Output the (x, y) coordinate of the center of the cell containing the given text.  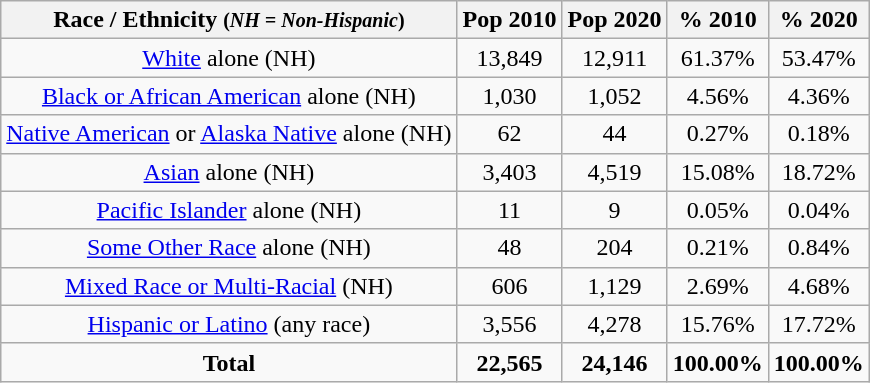
4,519 (614, 172)
4,278 (614, 324)
4.36% (818, 96)
1,030 (510, 96)
Mixed Race or Multi-Racial (NH) (229, 286)
Total (229, 362)
Hispanic or Latino (any race) (229, 324)
15.08% (718, 172)
Race / Ethnicity (NH = Non-Hispanic) (229, 20)
53.47% (818, 58)
606 (510, 286)
62 (510, 134)
0.27% (718, 134)
15.76% (718, 324)
Some Other Race alone (NH) (229, 248)
1,129 (614, 286)
48 (510, 248)
Pop 2010 (510, 20)
0.84% (818, 248)
4.56% (718, 96)
0.04% (818, 210)
44 (614, 134)
22,565 (510, 362)
204 (614, 248)
9 (614, 210)
1,052 (614, 96)
Native American or Alaska Native alone (NH) (229, 134)
0.21% (718, 248)
0.05% (718, 210)
% 2020 (818, 20)
0.18% (818, 134)
3,403 (510, 172)
11 (510, 210)
Asian alone (NH) (229, 172)
12,911 (614, 58)
61.37% (718, 58)
4.68% (818, 286)
White alone (NH) (229, 58)
17.72% (818, 324)
Pop 2020 (614, 20)
24,146 (614, 362)
18.72% (818, 172)
Black or African American alone (NH) (229, 96)
2.69% (718, 286)
3,556 (510, 324)
Pacific Islander alone (NH) (229, 210)
% 2010 (718, 20)
13,849 (510, 58)
